Search for the cell housing the specified text and yield its (x, y) center coordinate. 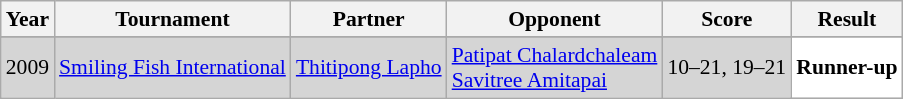
Partner (369, 19)
Patipat Chalardchaleam Savitree Amitapai (555, 68)
Result (846, 19)
Tournament (172, 19)
Runner-up (846, 68)
10–21, 19–21 (726, 68)
Opponent (555, 19)
Year (28, 19)
2009 (28, 68)
Thitipong Lapho (369, 68)
Score (726, 19)
Smiling Fish International (172, 68)
